Search for the cell housing the specified text and yield its (X, Y) center coordinate. 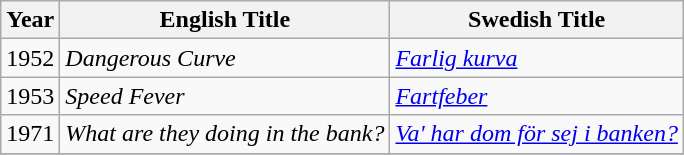
Farlig kurva (537, 58)
English Title (225, 20)
Swedish Title (537, 20)
1952 (30, 58)
Fartfeber (537, 96)
Va' har dom för sej i banken? (537, 134)
Year (30, 20)
1953 (30, 96)
What are they doing in the bank? (225, 134)
Speed Fever (225, 96)
Dangerous Curve (225, 58)
1971 (30, 134)
